Locate the cell with the specified text and output its [x, y] center coordinate. 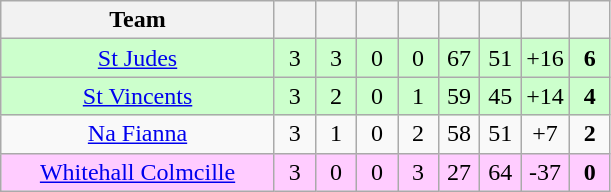
Team [138, 20]
45 [500, 96]
58 [460, 134]
St Vincents [138, 96]
64 [500, 172]
27 [460, 172]
St Judes [138, 58]
+7 [546, 134]
+16 [546, 58]
67 [460, 58]
-37 [546, 172]
59 [460, 96]
Whitehall Colmcille [138, 172]
+14 [546, 96]
Na Fianna [138, 134]
4 [590, 96]
6 [590, 58]
